Scan for the cell matching the given text and deliver its [X, Y] coordinate at center. 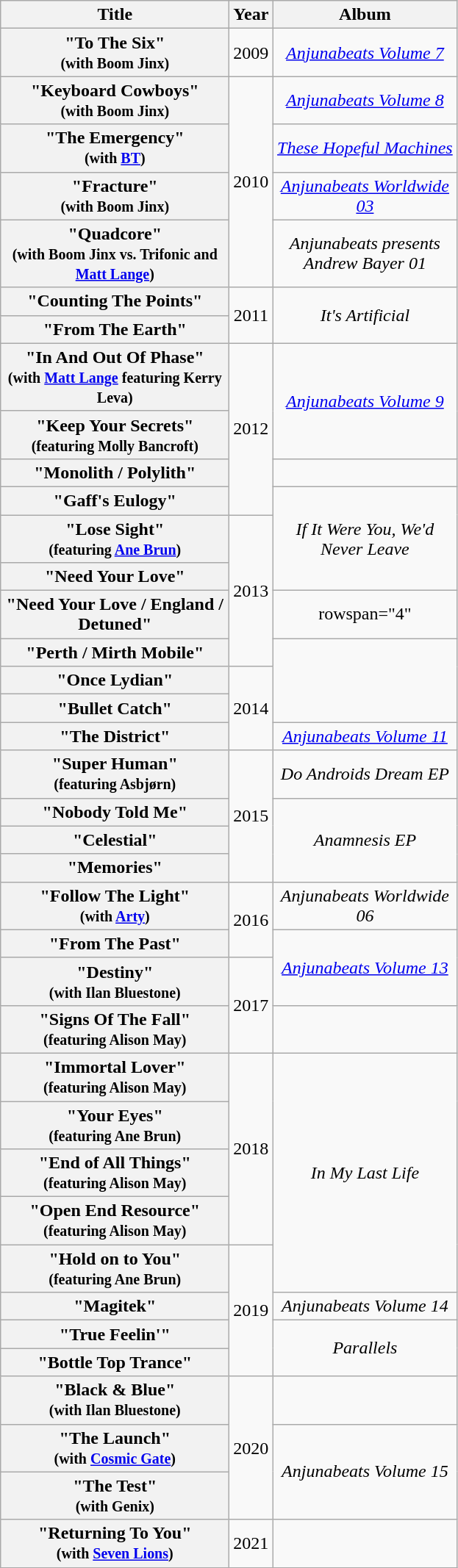
2016 [251, 920]
If It Were You, We'd Never Leave [365, 538]
Anjunabeats Volume 13 [365, 967]
Parallels [365, 1348]
2010 [251, 182]
"Returning To You" (with Seven Lions) [115, 1543]
"Follow The Light" (with Arty) [115, 905]
"The Emergency" (with BT) [115, 148]
2013 [251, 590]
"Keep Your Secrets" (featuring Molly Bancroft) [115, 435]
2019 [251, 1311]
"The District" [115, 736]
"Super Human" (featuring Asbjørn) [115, 774]
Anjunabeats Volume 15 [365, 1472]
"The Launch" (with Cosmic Gate) [115, 1447]
"The Test" (with Genix) [115, 1496]
2014 [251, 708]
It's Artificial [365, 315]
"Magitek" [115, 1306]
"End of All Things" (featuring Alison May) [115, 1173]
"Hold on to You" (featuring Ane Brun) [115, 1268]
"Fracture" (with Boom Jinx) [115, 195]
"Bullet Catch" [115, 708]
"Celestial" [115, 840]
Anjunabeats Volume 9 [365, 401]
"Counting The Points" [115, 301]
"Signs Of The Fall" (featuring Alison May) [115, 1029]
"Immortal Lover" (featuring Alison May) [115, 1077]
These Hopeful Machines [365, 148]
2011 [251, 315]
Anjunabeats Worldwide 03 [365, 195]
Title [115, 15]
"Nobody Told Me" [115, 812]
"To The Six" (with Boom Jinx) [115, 53]
"Destiny" (with Ilan Bluestone) [115, 982]
"Bottle Top Trance" [115, 1362]
2015 [251, 816]
2021 [251, 1543]
"Memories" [115, 868]
Anjunabeats Volume 7 [365, 53]
"Perth / Mirth Mobile" [115, 652]
"Open End Resource" (featuring Alison May) [115, 1221]
"Once Lydian" [115, 680]
Do Androids Dream EP [365, 774]
Anjunabeats Worldwide 06 [365, 905]
"Need Your Love / England / Detuned" [115, 614]
"True Feelin'" [115, 1334]
Anjunabeats Volume 11 [365, 736]
"From The Earth" [115, 329]
"Black & Blue" (with Ilan Bluestone) [115, 1400]
2012 [251, 429]
2009 [251, 53]
In My Last Life [365, 1173]
"In And Out Of Phase" (with Matt Lange featuring Kerry Leva) [115, 377]
"Quadcore" (with Boom Jinx vs. Trifonic and Matt Lange) [115, 253]
Anjunabeats Volume 8 [365, 100]
Anjunabeats Volume 14 [365, 1306]
"Gaff's Eulogy" [115, 500]
"Your Eyes" (featuring Ane Brun) [115, 1124]
rowspan="4" [365, 614]
2020 [251, 1447]
"Lose Sight" (featuring Ane Brun) [115, 538]
Anjunabeats presents Andrew Bayer 01 [365, 253]
Year [251, 15]
"Monolith / Polylith" [115, 472]
"Keyboard Cowboys" (with Boom Jinx) [115, 100]
"Need Your Love" [115, 577]
Anamnesis EP [365, 840]
Album [365, 15]
2017 [251, 1005]
"From The Past" [115, 943]
2018 [251, 1148]
